Return the (x, y) coordinate for the center point of the cell that contains the specified text.  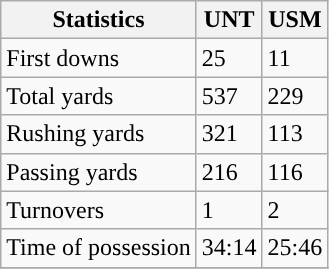
537 (229, 96)
Time of possession (99, 248)
First downs (99, 58)
11 (295, 58)
25:46 (295, 248)
UNT (229, 20)
321 (229, 134)
Statistics (99, 20)
1 (229, 210)
2 (295, 210)
116 (295, 172)
216 (229, 172)
USM (295, 20)
Turnovers (99, 210)
Total yards (99, 96)
Rushing yards (99, 134)
113 (295, 134)
25 (229, 58)
229 (295, 96)
34:14 (229, 248)
Passing yards (99, 172)
